Find where the given text appears and provide that cell's center as (x, y) coordinate. 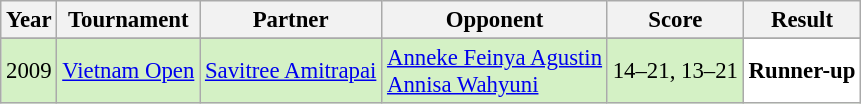
Vietnam Open (128, 72)
Year (29, 20)
Tournament (128, 20)
Partner (291, 20)
Savitree Amitrapai (291, 72)
Runner-up (802, 72)
2009 (29, 72)
Score (675, 20)
Anneke Feinya Agustin Annisa Wahyuni (495, 72)
Opponent (495, 20)
14–21, 13–21 (675, 72)
Result (802, 20)
